Capture the cell that displays the provided text and extract its [X, Y] central coordinate. 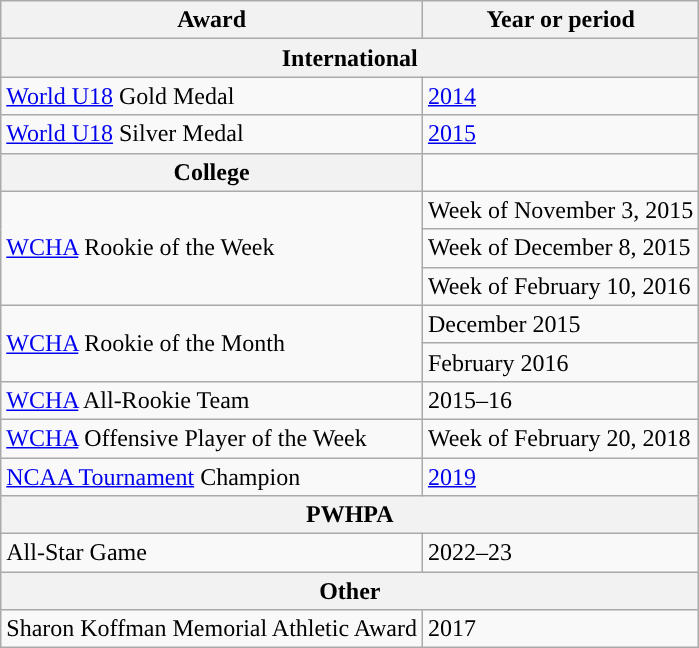
February 2016 [560, 362]
Week of November 3, 2015 [560, 210]
College [212, 172]
2022–23 [560, 553]
World U18 Silver Medal [212, 134]
2019 [560, 477]
2015 [560, 134]
Other [350, 591]
All-Star Game [212, 553]
Week of December 8, 2015 [560, 248]
World U18 Gold Medal [212, 96]
Week of February 10, 2016 [560, 286]
2015–16 [560, 400]
2017 [560, 629]
Sharon Koffman Memorial Athletic Award [212, 629]
International [350, 58]
Year or period [560, 20]
WCHA Rookie of the Week [212, 248]
PWHPA [350, 515]
WCHA Rookie of the Month [212, 343]
NCAA Tournament Champion [212, 477]
2014 [560, 96]
Award [212, 20]
WCHA Offensive Player of the Week [212, 438]
WCHA All-Rookie Team [212, 400]
December 2015 [560, 324]
Week of February 20, 2018 [560, 438]
